Scan for the cell matching the given text and deliver its [x, y] coordinate at center. 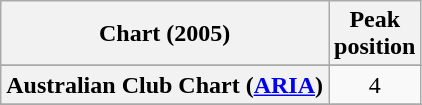
4 [374, 85]
Australian Club Chart (ARIA) [165, 85]
Peakposition [374, 34]
Chart (2005) [165, 34]
